Identify which cell holds the provided text, then report its [X, Y] central coordinate. 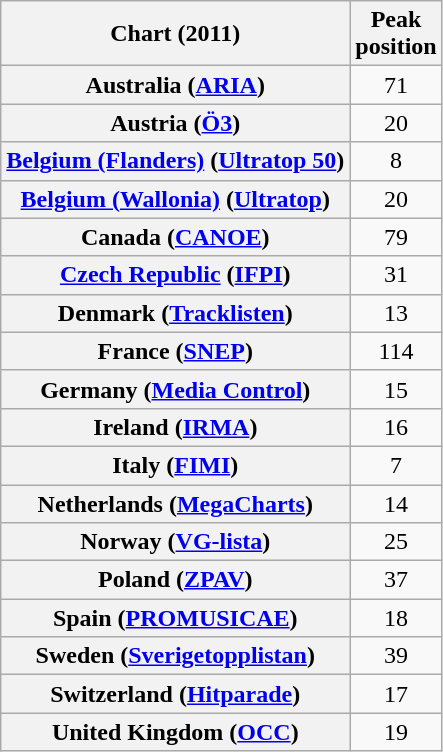
France (SNEP) [176, 351]
Italy (FIMI) [176, 465]
Norway (VG-lista) [176, 542]
37 [396, 580]
Belgium (Wallonia) (Ultratop) [176, 199]
15 [396, 389]
25 [396, 542]
Belgium (Flanders) (Ultratop 50) [176, 161]
Australia (ARIA) [176, 85]
Canada (CANOE) [176, 237]
18 [396, 618]
14 [396, 503]
Switzerland (Hitparade) [176, 694]
Germany (Media Control) [176, 389]
13 [396, 313]
Peakposition [396, 34]
114 [396, 351]
7 [396, 465]
Austria (Ö3) [176, 123]
Netherlands (MegaCharts) [176, 503]
71 [396, 85]
Czech Republic (IFPI) [176, 275]
Denmark (Tracklisten) [176, 313]
Ireland (IRMA) [176, 427]
39 [396, 656]
17 [396, 694]
19 [396, 732]
Sweden (Sverigetopplistan) [176, 656]
Spain (PROMUSICAE) [176, 618]
Chart (2011) [176, 34]
8 [396, 161]
Poland (ZPAV) [176, 580]
31 [396, 275]
United Kingdom (OCC) [176, 732]
16 [396, 427]
79 [396, 237]
